Search for the cell housing the specified text and yield its [x, y] center coordinate. 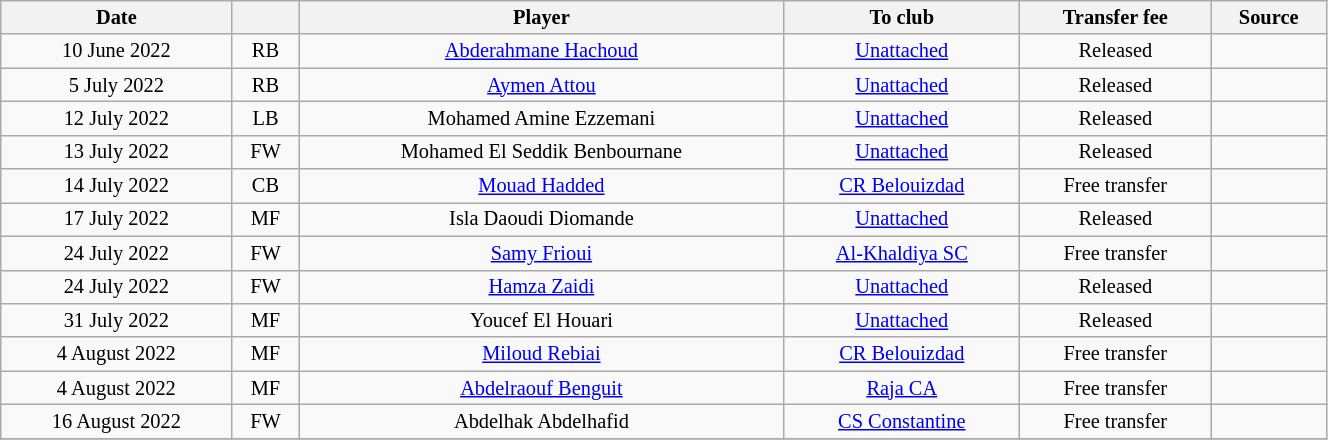
5 July 2022 [116, 85]
Transfer fee [1116, 17]
CS Constantine [902, 421]
Source [1269, 17]
Samy Frioui [542, 253]
Player [542, 17]
Hamza Zaidi [542, 287]
Abdelraouf Benguit [542, 388]
CB [266, 186]
Miloud Rebiai [542, 354]
Raja CA [902, 388]
Mohamed El Seddik Benbournane [542, 152]
Isla Daoudi Diomande [542, 219]
Mouad Hadded [542, 186]
To club [902, 17]
Al-Khaldiya SC [902, 253]
Abdelhak Abdelhafid [542, 421]
17 July 2022 [116, 219]
Abderahmane Hachoud [542, 51]
LB [266, 118]
Youcef El Houari [542, 320]
13 July 2022 [116, 152]
Date [116, 17]
12 July 2022 [116, 118]
16 August 2022 [116, 421]
Aymen Attou [542, 85]
10 June 2022 [116, 51]
Mohamed Amine Ezzemani [542, 118]
31 July 2022 [116, 320]
14 July 2022 [116, 186]
